Provide the [x, y] coordinate of the cell's center where the given text is located.  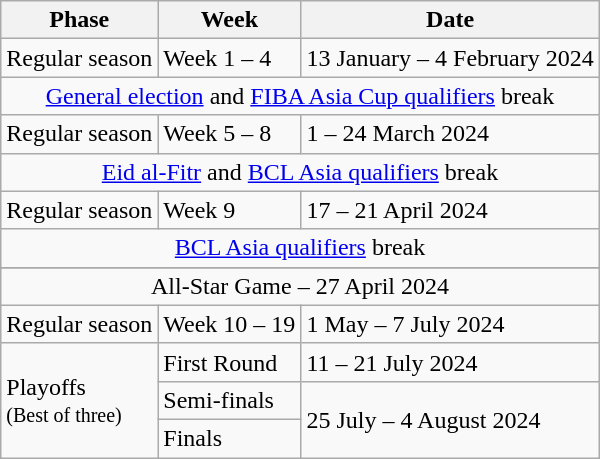
Week 1 – 4 [230, 58]
1 May – 7 July 2024 [450, 324]
Date [450, 20]
Eid al-Fitr and BCL Asia qualifiers break [300, 172]
Playoffs(Best of three) [80, 400]
11 – 21 July 2024 [450, 362]
25 July – 4 August 2024 [450, 419]
Finals [230, 438]
13 January – 4 February 2024 [450, 58]
17 – 21 April 2024 [450, 210]
All-Star Game – 27 April 2024 [300, 286]
Phase [80, 20]
Week 5 – 8 [230, 134]
BCL Asia qualifiers break [300, 248]
General election and FIBA Asia Cup qualifiers break [300, 96]
Semi-finals [230, 400]
Week 9 [230, 210]
Week [230, 20]
Week 10 – 19 [230, 324]
1 – 24 March 2024 [450, 134]
First Round [230, 362]
